Find where the given text appears and provide that cell's center as (x, y) coordinate. 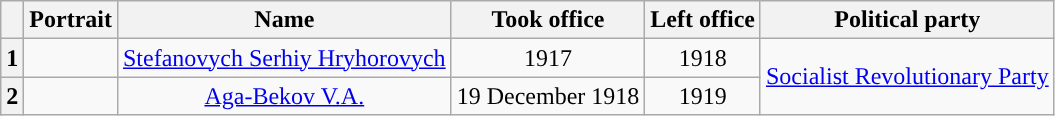
Left office (703, 20)
1919 (703, 96)
1918 (703, 58)
Aga-Bekov V.A. (284, 96)
1 (12, 58)
2 (12, 96)
Name (284, 20)
19 December 1918 (548, 96)
Took office (548, 20)
Portrait (71, 20)
Socialist Revolutionary Party (907, 77)
Stefanovych Serhiy Hryhorovych (284, 58)
Political party (907, 20)
1917 (548, 58)
